Capture the cell that displays the provided text and extract its [X, Y] central coordinate. 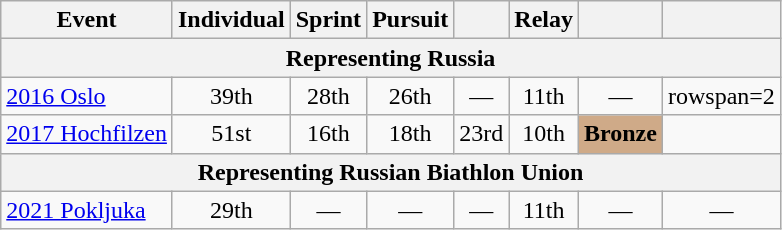
29th [231, 210]
Representing Russian Biathlon Union [391, 172]
23rd [482, 134]
Sprint [328, 20]
rowspan=2 [721, 96]
10th [544, 134]
51st [231, 134]
28th [328, 96]
2017 Hochfilzen [87, 134]
16th [328, 134]
18th [410, 134]
2016 Oslo [87, 96]
39th [231, 96]
Individual [231, 20]
Bronze [621, 134]
Relay [544, 20]
26th [410, 96]
Representing Russia [391, 58]
Event [87, 20]
Pursuit [410, 20]
2021 Pokljuka [87, 210]
